Return (x, y) of the center of cell containing provided text 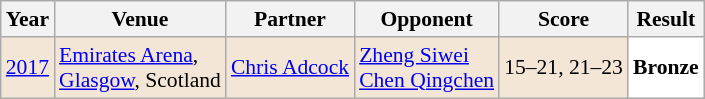
Year (28, 19)
2017 (28, 68)
Opponent (426, 19)
Result (666, 19)
Bronze (666, 68)
Venue (140, 19)
Score (564, 19)
Chris Adcock (290, 68)
Zheng Siwei Chen Qingchen (426, 68)
Emirates Arena,Glasgow, Scotland (140, 68)
Partner (290, 19)
15–21, 21–23 (564, 68)
